Determine the (X, Y) coordinate at the center of the cell enclosing the given text.  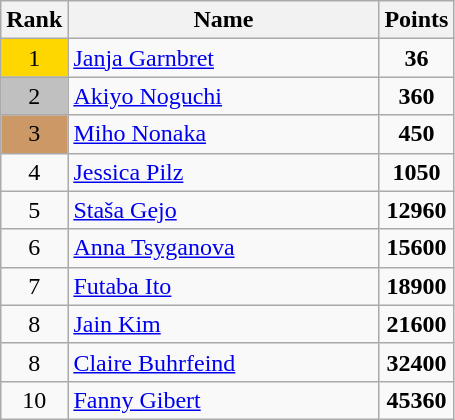
45360 (416, 400)
5 (34, 210)
Jessica Pilz (224, 172)
Jain Kim (224, 324)
6 (34, 248)
32400 (416, 362)
4 (34, 172)
18900 (416, 286)
Claire Buhrfeind (224, 362)
Anna Tsyganova (224, 248)
2 (34, 96)
15600 (416, 248)
1050 (416, 172)
Staša Gejo (224, 210)
10 (34, 400)
3 (34, 134)
360 (416, 96)
1 (34, 58)
36 (416, 58)
Name (224, 20)
7 (34, 286)
Akiyo Noguchi (224, 96)
Futaba Ito (224, 286)
Fanny Gibert (224, 400)
450 (416, 134)
12960 (416, 210)
Janja Garnbret (224, 58)
Rank (34, 20)
Points (416, 20)
Miho Nonaka (224, 134)
21600 (416, 324)
